From the cell containing the given text, extract its center point as [x, y] coordinate. 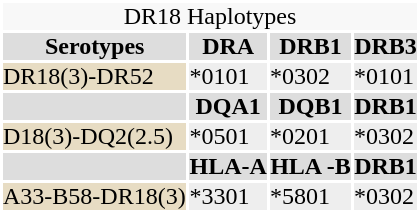
DR18 Haplotypes [210, 16]
*0201 [310, 136]
DR18(3)-DR52 [94, 76]
DQA1 [228, 106]
HLA -B [310, 166]
Serotypes [94, 46]
D18(3)-DQ2(2.5) [94, 136]
DRB3 [386, 46]
*5801 [310, 196]
*3301 [228, 196]
DRA [228, 46]
HLA-A [228, 166]
DQB1 [310, 106]
A33-B58-DR18(3) [94, 196]
*0501 [228, 136]
